Identify which cell holds the provided text, then report its (x, y) central coordinate. 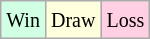
Draw (72, 20)
Win (24, 20)
Loss (126, 20)
